For the text-containing cell, return its midpoint in [x, y] coordinate format. 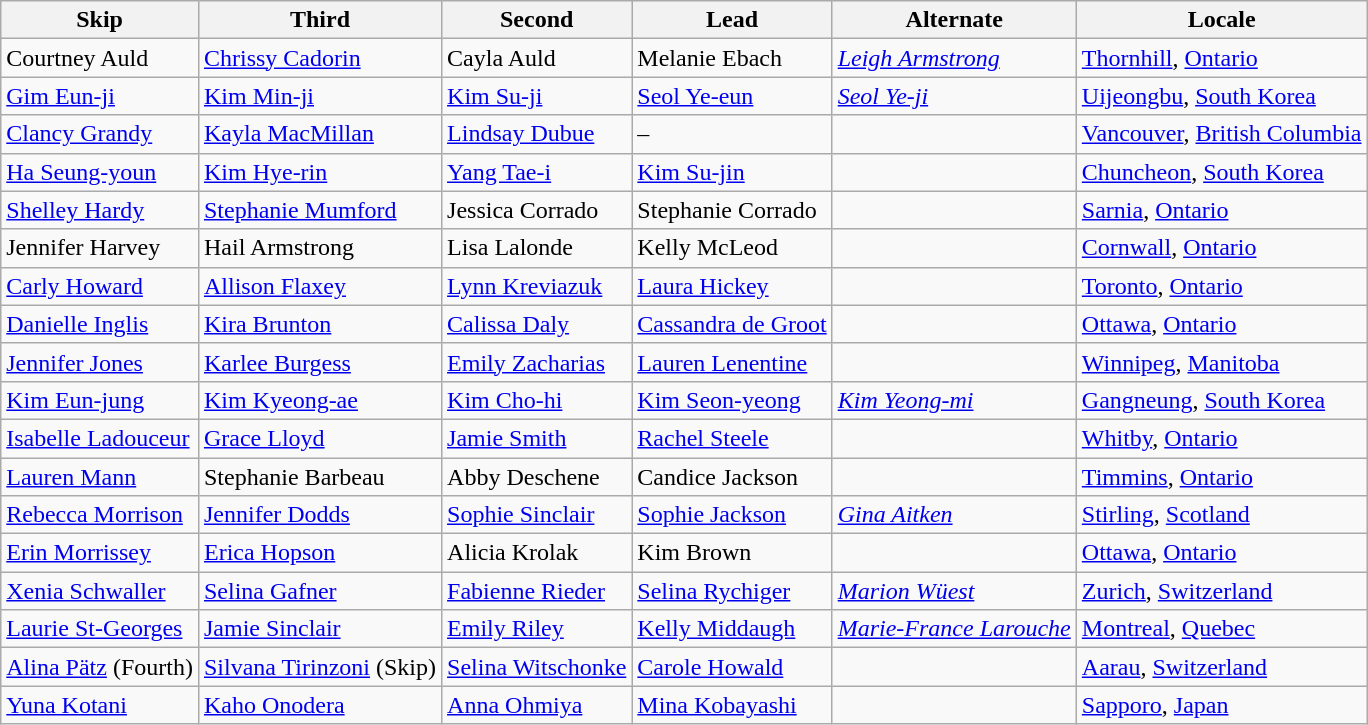
Carole Howald [732, 667]
Laurie St-Georges [100, 629]
Kim Yeong-mi [954, 400]
Jennifer Harvey [100, 248]
Lauren Mann [100, 477]
Lauren Lenentine [732, 362]
Kelly Middaugh [732, 629]
Isabelle Ladouceur [100, 438]
Seol Ye-eun [732, 96]
Sarnia, Ontario [1222, 210]
Laura Hickey [732, 286]
Locale [1222, 20]
Toronto, Ontario [1222, 286]
Allison Flaxey [320, 286]
Sophie Jackson [732, 515]
Vancouver, British Columbia [1222, 134]
Rachel Steele [732, 438]
Lisa Lalonde [537, 248]
Xenia Schwaller [100, 591]
Erin Morrissey [100, 553]
Zurich, Switzerland [1222, 591]
Abby Deschene [537, 477]
Marie-France Larouche [954, 629]
Third [320, 20]
Second [537, 20]
Kim Su-jin [732, 172]
Mina Kobayashi [732, 705]
Ha Seung-youn [100, 172]
Fabienne Rieder [537, 591]
Aarau, Switzerland [1222, 667]
Carly Howard [100, 286]
Karlee Burgess [320, 362]
Lindsay Dubue [537, 134]
Danielle Inglis [100, 324]
Jamie Sinclair [320, 629]
Leigh Armstrong [954, 58]
Kim Kyeong-ae [320, 400]
Marion Wüest [954, 591]
Selina Rychiger [732, 591]
Kim Eun-jung [100, 400]
Kaho Onodera [320, 705]
Sapporo, Japan [1222, 705]
Montreal, Quebec [1222, 629]
Selina Gafner [320, 591]
Jessica Corrado [537, 210]
Alternate [954, 20]
Yang Tae-i [537, 172]
Kim Seon-yeong [732, 400]
Lead [732, 20]
Lynn Kreviazuk [537, 286]
Jennifer Dodds [320, 515]
Whitby, Ontario [1222, 438]
Hail Armstrong [320, 248]
Uijeongbu, South Korea [1222, 96]
Kim Hye-rin [320, 172]
Calissa Daly [537, 324]
Gangneung, South Korea [1222, 400]
Gina Aitken [954, 515]
Kim Brown [732, 553]
Stirling, Scotland [1222, 515]
Gim Eun-ji [100, 96]
Candice Jackson [732, 477]
Alicia Krolak [537, 553]
Emily Zacharias [537, 362]
Jennifer Jones [100, 362]
Anna Ohmiya [537, 705]
Emily Riley [537, 629]
Cornwall, Ontario [1222, 248]
Seol Ye-ji [954, 96]
Timmins, Ontario [1222, 477]
Thornhill, Ontario [1222, 58]
Melanie Ebach [732, 58]
Yuna Kotani [100, 705]
Stephanie Mumford [320, 210]
– [732, 134]
Stephanie Corrado [732, 210]
Kim Min-ji [320, 96]
Jamie Smith [537, 438]
Courtney Auld [100, 58]
Kim Cho-hi [537, 400]
Chuncheon, South Korea [1222, 172]
Stephanie Barbeau [320, 477]
Shelley Hardy [100, 210]
Kira Brunton [320, 324]
Erica Hopson [320, 553]
Kim Su-ji [537, 96]
Selina Witschonke [537, 667]
Kayla MacMillan [320, 134]
Alina Pätz (Fourth) [100, 667]
Skip [100, 20]
Chrissy Cadorin [320, 58]
Rebecca Morrison [100, 515]
Winnipeg, Manitoba [1222, 362]
Clancy Grandy [100, 134]
Silvana Tirinzoni (Skip) [320, 667]
Kelly McLeod [732, 248]
Grace Lloyd [320, 438]
Cassandra de Groot [732, 324]
Cayla Auld [537, 58]
Sophie Sinclair [537, 515]
